Identify which cell holds the provided text, then report its (X, Y) central coordinate. 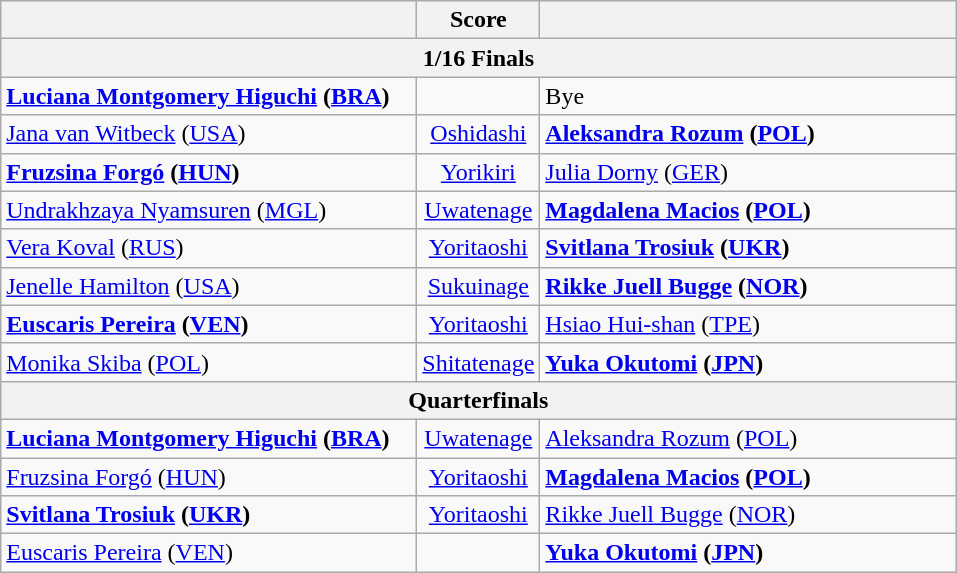
Sukuinage (478, 286)
Undrakhzaya Nyamsuren (MGL) (209, 210)
Monika Skiba (POL) (209, 362)
Jenelle Hamilton (USA) (209, 286)
Shitatenage (478, 362)
Oshidashi (478, 134)
Yorikiri (478, 172)
Bye (748, 96)
Score (478, 20)
Julia Dorny (GER) (748, 172)
Jana van Witbeck (USA) (209, 134)
Quarterfinals (478, 400)
1/16 Finals (478, 58)
Hsiao Hui-shan (TPE) (748, 324)
Vera Koval (RUS) (209, 248)
